Pinpoint the cell where the given text exists, returning its (x, y) midpoint coordinate. 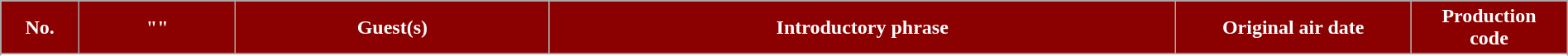
No. (40, 28)
Introductory phrase (863, 28)
Guest(s) (392, 28)
"" (157, 28)
Production code (1489, 28)
Original air date (1293, 28)
